Capture the cell that displays the provided text and extract its [X, Y] central coordinate. 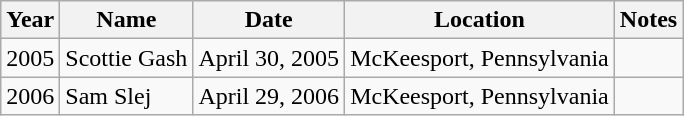
Scottie Gash [126, 58]
April 29, 2006 [269, 96]
Location [480, 20]
Sam Slej [126, 96]
April 30, 2005 [269, 58]
Name [126, 20]
2006 [30, 96]
2005 [30, 58]
Date [269, 20]
Year [30, 20]
Notes [648, 20]
